Locate the cell with the specified text and output its (X, Y) center coordinate. 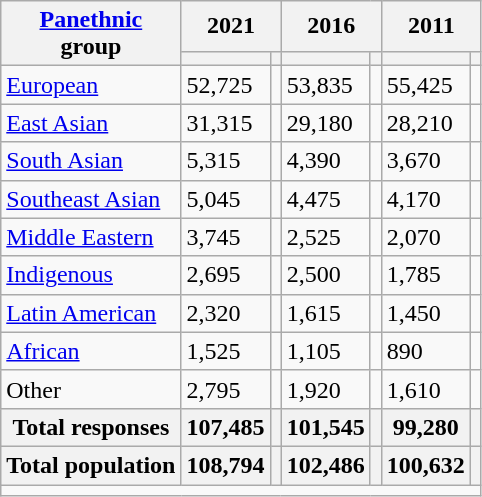
4,475 (326, 199)
2,795 (226, 389)
31,315 (226, 123)
4,390 (326, 161)
Total responses (91, 427)
890 (426, 351)
2,525 (326, 237)
East Asian (91, 123)
101,545 (326, 427)
3,745 (226, 237)
Latin American (91, 313)
53,835 (326, 85)
African (91, 351)
Middle Eastern (91, 237)
Other (91, 389)
55,425 (426, 85)
2016 (331, 26)
2,070 (426, 237)
1,525 (226, 351)
Southeast Asian (91, 199)
South Asian (91, 161)
Panethnicgroup (91, 34)
1,785 (426, 275)
Indigenous (91, 275)
2021 (231, 26)
99,280 (426, 427)
4,170 (426, 199)
5,315 (226, 161)
1,105 (326, 351)
2,695 (226, 275)
29,180 (326, 123)
2,320 (226, 313)
100,632 (426, 465)
2011 (431, 26)
1,920 (326, 389)
1,615 (326, 313)
102,486 (326, 465)
1,610 (426, 389)
2,500 (326, 275)
107,485 (226, 427)
28,210 (426, 123)
3,670 (426, 161)
European (91, 85)
5,045 (226, 199)
1,450 (426, 313)
108,794 (226, 465)
52,725 (226, 85)
Total population (91, 465)
